Return [x, y] of the center of cell containing provided text 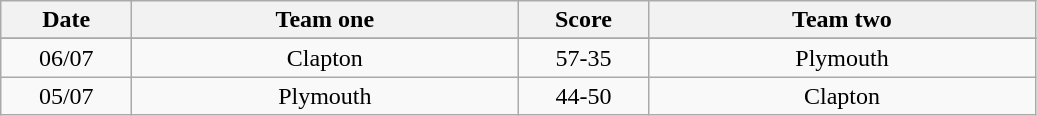
57-35 [584, 58]
Team one [325, 20]
06/07 [66, 58]
05/07 [66, 96]
Team two [842, 20]
44-50 [584, 96]
Score [584, 20]
Date [66, 20]
